Return the (x, y) coordinate for the center point of the cell that contains the specified text.  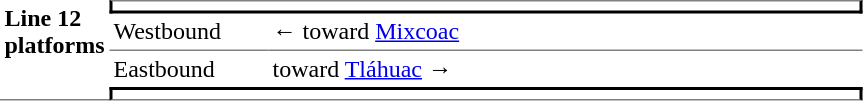
Eastbound (188, 69)
toward Tláhuac → (565, 69)
← toward Mixcoac (565, 33)
Westbound (188, 33)
Line 12 platforms (54, 50)
